Capture the cell that displays the provided text and extract its [x, y] central coordinate. 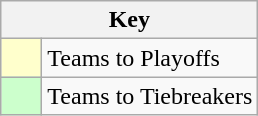
Teams to Tiebreakers [150, 96]
Teams to Playoffs [150, 58]
Key [130, 20]
